Locate the cell with the specified text and output its [X, Y] center coordinate. 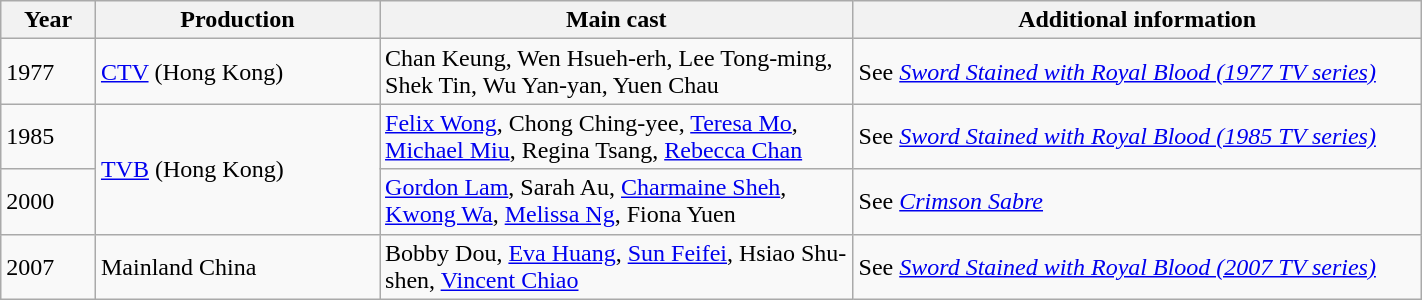
Bobby Dou, Eva Huang, Sun Feifei, Hsiao Shu-shen, Vincent Chiao [617, 266]
See Sword Stained with Royal Blood (1977 TV series) [1137, 72]
TVB (Hong Kong) [237, 169]
Chan Keung, Wen Hsueh-erh, Lee Tong-ming, Shek Tin, Wu Yan-yan, Yuen Chau [617, 72]
Felix Wong, Chong Ching-yee, Teresa Mo, Michael Miu, Regina Tsang, Rebecca Chan [617, 136]
1985 [48, 136]
See Sword Stained with Royal Blood (2007 TV series) [1137, 266]
Main cast [617, 20]
See Sword Stained with Royal Blood (1985 TV series) [1137, 136]
1977 [48, 72]
Mainland China [237, 266]
Year [48, 20]
2000 [48, 202]
CTV (Hong Kong) [237, 72]
Gordon Lam, Sarah Au, Charmaine Sheh, Kwong Wa, Melissa Ng, Fiona Yuen [617, 202]
See Crimson Sabre [1137, 202]
Additional information [1137, 20]
2007 [48, 266]
Production [237, 20]
